Pinpoint the cell where the given text exists, returning its (X, Y) midpoint coordinate. 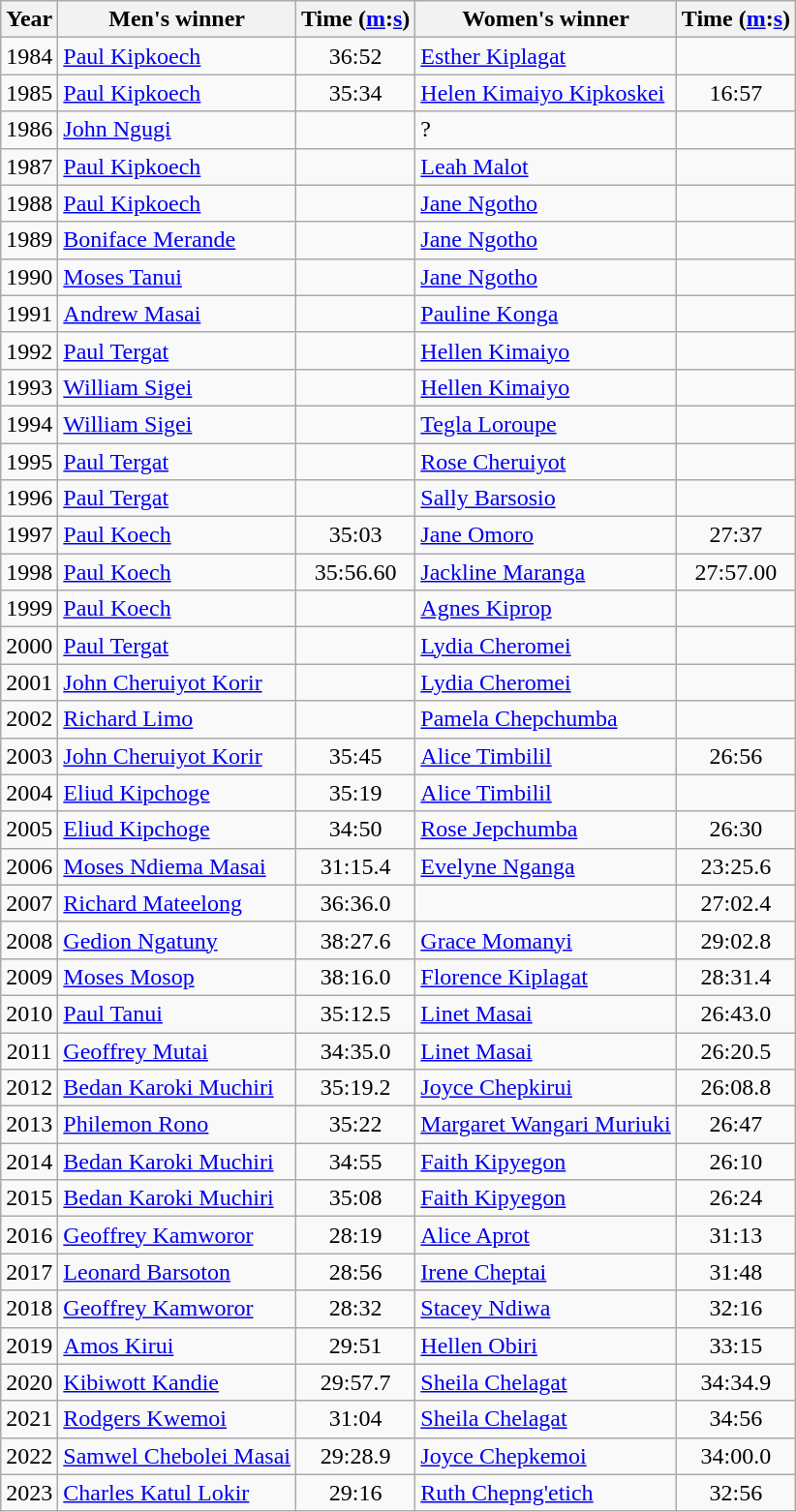
29:16 (356, 1493)
2022 (29, 1456)
Amos Kirui (177, 1346)
2005 (29, 830)
35:19 (356, 793)
Pauline Konga (546, 314)
29:57.7 (356, 1382)
2020 (29, 1382)
27:02.4 (736, 903)
29:51 (356, 1346)
29:28.9 (356, 1456)
2001 (29, 682)
1984 (29, 56)
Richard Limo (177, 719)
36:36.0 (356, 903)
Jackline Maranga (546, 572)
Pamela Chepchumba (546, 719)
Helen Kimaiyo Kipkoskei (546, 93)
2021 (29, 1419)
1998 (29, 572)
Moses Mosop (177, 977)
Leonard Barsoton (177, 1272)
1986 (29, 130)
John Ngugi (177, 130)
2014 (29, 1162)
Moses Ndiema Masai (177, 866)
38:16.0 (356, 977)
1987 (29, 166)
Geoffrey Mutai (177, 1050)
Joyce Chepkirui (546, 1088)
26:47 (736, 1125)
Samwel Chebolei Masai (177, 1456)
34:34.9 (736, 1382)
2002 (29, 719)
2017 (29, 1272)
35:19.2 (356, 1088)
28:56 (356, 1272)
Leah Malot (546, 166)
35:08 (356, 1198)
34:35.0 (356, 1050)
16:57 (736, 93)
27:57.00 (736, 572)
Jane Omoro (546, 535)
2015 (29, 1198)
35:34 (356, 93)
Women's winner (546, 19)
1989 (29, 240)
34:56 (736, 1419)
32:16 (736, 1309)
1993 (29, 387)
Philemon Rono (177, 1125)
35:12.5 (356, 1013)
Moses Tanui (177, 277)
Paul Tanui (177, 1013)
2006 (29, 866)
Margaret Wangari Muriuki (546, 1125)
Men's winner (177, 19)
38:27.6 (356, 940)
35:22 (356, 1125)
27:37 (736, 535)
2023 (29, 1493)
29:02.8 (736, 940)
2000 (29, 646)
2016 (29, 1235)
Andrew Masai (177, 314)
34:50 (356, 830)
Richard Mateelong (177, 903)
35:45 (356, 756)
Grace Momanyi (546, 940)
31:13 (736, 1235)
2012 (29, 1088)
1999 (29, 609)
2019 (29, 1346)
1994 (29, 424)
2008 (29, 940)
Tegla Loroupe (546, 424)
Joyce Chepkemoi (546, 1456)
34:00.0 (736, 1456)
31:15.4 (356, 866)
2013 (29, 1125)
2004 (29, 793)
1988 (29, 203)
? (546, 130)
1991 (29, 314)
26:56 (736, 756)
Gedion Ngatuny (177, 940)
2011 (29, 1050)
Evelyne Nganga (546, 866)
1996 (29, 499)
28:31.4 (736, 977)
26:10 (736, 1162)
Hellen Obiri (546, 1346)
Stacey Ndiwa (546, 1309)
35:03 (356, 535)
23:25.6 (736, 866)
Sally Barsosio (546, 499)
28:32 (356, 1309)
26:20.5 (736, 1050)
35:56.60 (356, 572)
Rose Cheruiyot (546, 462)
Ruth Chepng'etich (546, 1493)
34:55 (356, 1162)
36:52 (356, 56)
28:19 (356, 1235)
1995 (29, 462)
26:30 (736, 830)
Kibiwott Kandie (177, 1382)
Alice Aprot (546, 1235)
Esther Kiplagat (546, 56)
2018 (29, 1309)
1997 (29, 535)
Irene Cheptai (546, 1272)
Year (29, 19)
1992 (29, 350)
2003 (29, 756)
31:04 (356, 1419)
2007 (29, 903)
26:08.8 (736, 1088)
1985 (29, 93)
2009 (29, 977)
1990 (29, 277)
26:43.0 (736, 1013)
32:56 (736, 1493)
Boniface Merande (177, 240)
Rose Jepchumba (546, 830)
2010 (29, 1013)
31:48 (736, 1272)
26:24 (736, 1198)
Agnes Kiprop (546, 609)
33:15 (736, 1346)
Charles Katul Lokir (177, 1493)
Florence Kiplagat (546, 977)
Rodgers Kwemoi (177, 1419)
